Find where the given text appears and provide that cell's center as [X, Y] coordinate. 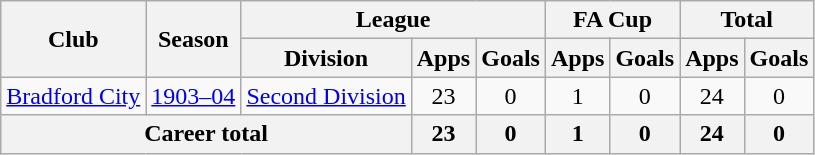
Career total [206, 134]
Club [74, 39]
League [394, 20]
Second Division [326, 96]
FA Cup [612, 20]
Division [326, 58]
Season [194, 39]
1903–04 [194, 96]
Total [747, 20]
Bradford City [74, 96]
